Find where the given text appears and provide that cell's center as (X, Y) coordinate. 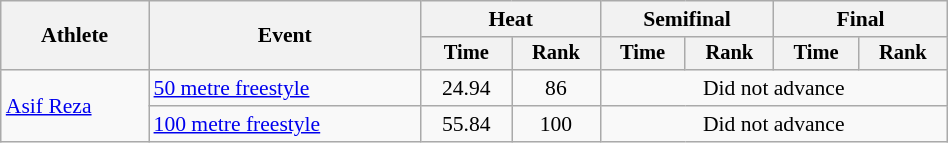
Final (861, 19)
Event (285, 36)
86 (556, 88)
100 metre freestyle (285, 124)
Heat (510, 19)
Asif Reza (75, 106)
100 (556, 124)
Semifinal (686, 19)
50 metre freestyle (285, 88)
24.94 (466, 88)
Athlete (75, 36)
55.84 (466, 124)
